Detect which cell encompasses the target text, then output its (X, Y) center coordinate. 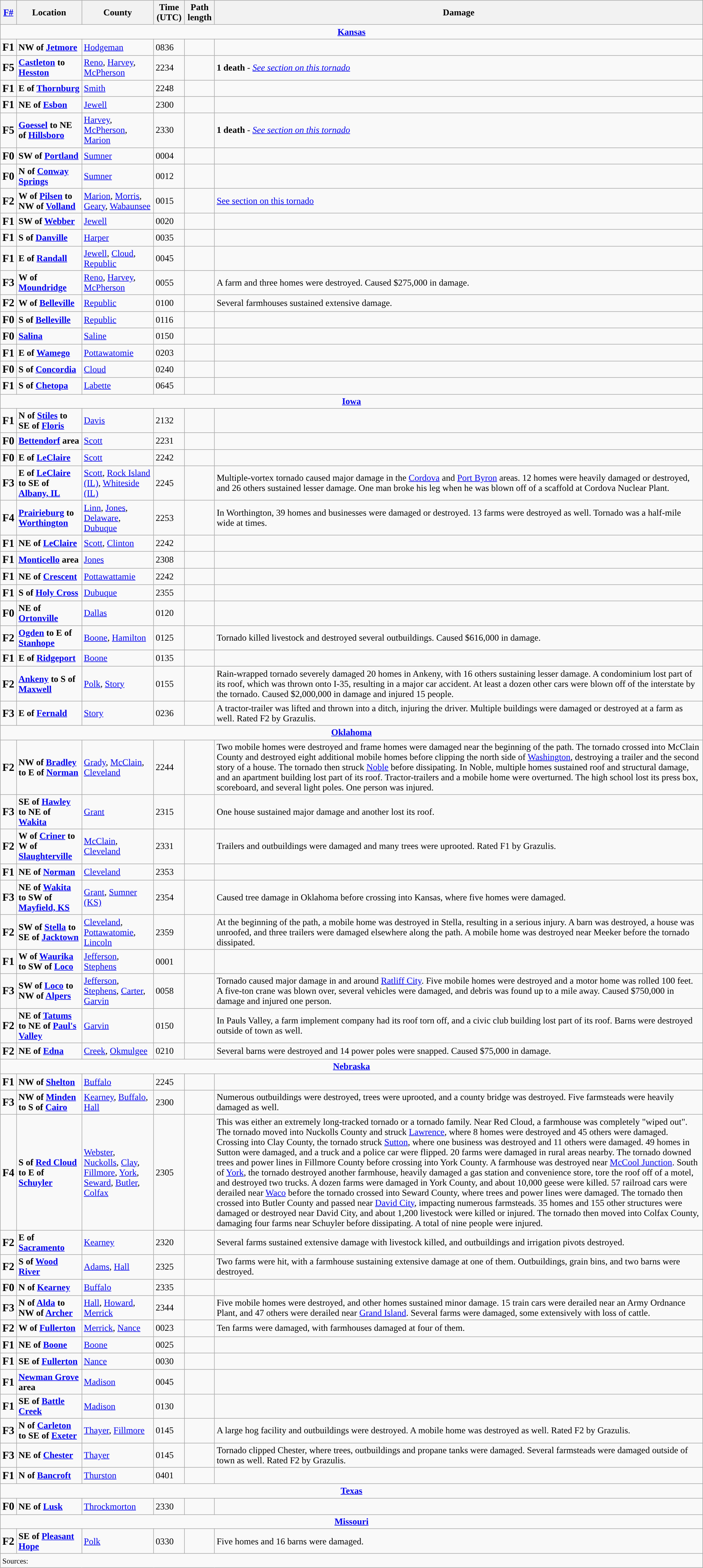
Creek, Okmulgee (118, 1051)
Thayer, Fillmore (118, 1431)
NE of Ortonville (49, 613)
0210 (169, 1051)
SE of Hawley to NE of Wakita (49, 812)
Saline (118, 336)
0055 (169, 283)
Garvin (118, 1025)
Several barns were destroyed and 14 power poles were snapped. Caused $75,000 in damage. (459, 1051)
2335 (169, 1287)
Jefferson, Stephens (118, 962)
Dallas (118, 613)
Merrick, Nance (118, 1328)
0203 (169, 353)
Harvey, McPherson, Marion (118, 130)
Newman Grove area (49, 1382)
0025 (169, 1345)
Scott, Clinton (118, 543)
E of Ridgeport (49, 658)
NW of Bradley to E of Norman (49, 767)
2353 (169, 872)
Cloud (118, 369)
Hall, Howard, Merrick (118, 1308)
SE of Battle Creek (49, 1406)
NE of Norman (49, 872)
Grant (118, 812)
Trailers and outbuildings were damaged and many trees were uprooted. Rated F1 by Grazulis. (459, 846)
2344 (169, 1308)
NE of LeClaire (49, 543)
0058 (169, 991)
Cleveland, Pottawatomie, Lincoln (118, 932)
N of Bancroft (49, 1476)
S of Danville (49, 238)
Kearney, Buffalo, Hall (118, 1103)
0012 (169, 176)
0030 (169, 1361)
Several farms sustained extensive damage with livestock killed, and outbuildings and irrigation pivots destroyed. (459, 1242)
Iowa (351, 401)
Castleton to Hesston (49, 68)
McClain, Cleveland (118, 846)
SW of Portland (49, 156)
0004 (169, 156)
0020 (169, 221)
NE of Crescent (49, 576)
Jewell, Cloud, Republic (118, 258)
2354 (169, 897)
NE of Edna (49, 1051)
S of Belleville (49, 320)
Monticello area (49, 560)
S of Chetopa (49, 386)
NE of Esbon (49, 105)
S of Red Cloud to E of Schuyler (49, 1172)
W of Pilsen to NW of Volland (49, 200)
Harper (118, 238)
SE of Pleasant Hope (49, 1541)
F# (8, 13)
2331 (169, 846)
A farm and three homes were destroyed. Caused $275,000 in damage. (459, 283)
SW of Stella to SE of Jacktown (49, 932)
NE of Boone (49, 1345)
0836 (169, 47)
Jefferson, Stephens, Carter, Garvin (118, 991)
Five homes and 16 barns were damaged. (459, 1541)
0023 (169, 1328)
Path length (200, 13)
0330 (169, 1541)
Nebraska (351, 1067)
Pottawatomie (118, 353)
Missouri (351, 1522)
Two farms were hit, with a farmhouse sustaining extensive damage at one of them. Outbuildings, grain bins, and two barns were destroyed. (459, 1267)
0015 (169, 200)
E of Thornburg (49, 88)
0120 (169, 613)
0240 (169, 369)
0236 (169, 713)
Polk (118, 1541)
Thurston (118, 1476)
2132 (169, 420)
Tornado killed livestock and destroyed several outbuildings. Caused $616,000 in damage. (459, 638)
Grady, McClain, Cleveland (118, 767)
Ogden to E of Stanhope (49, 638)
2308 (169, 560)
Webster, Nuckolls, Clay, Fillmore, York, Seward, Butler, Colfax (118, 1172)
Caused tree damage in Oklahoma before crossing into Kansas, where five homes were damaged. (459, 897)
Linn, Jones, Delaware, Dubuque (118, 518)
Cleveland (118, 872)
See section on this tornado (459, 200)
Prairieburg to Worthington (49, 518)
2253 (169, 518)
SE of Fullerton (49, 1361)
Location (49, 13)
0155 (169, 684)
Oklahoma (351, 733)
Scott, Rock Island (IL), Whiteside (IL) (118, 483)
2320 (169, 1242)
Hodgeman (118, 47)
N of Conway Springs (49, 176)
Sources: (351, 1560)
SW of Loco to NW of Alpers (49, 991)
Dubuque (118, 593)
2231 (169, 441)
Ankeny to S of Maxwell (49, 684)
One house sustained major damage and another lost its roof. (459, 812)
Polk, Story (118, 684)
Thayer (118, 1455)
0100 (169, 303)
E of Sacramento (49, 1242)
Throckmorton (118, 1506)
W of Moundridge (49, 283)
0001 (169, 962)
SW of Webber (49, 221)
Jones (118, 560)
NW of Minden to S of Cairo (49, 1103)
A large hog facility and outbuildings were destroyed. A mobile home was destroyed as well. Rated F2 by Grazulis. (459, 1431)
Bettendorf area (49, 441)
0035 (169, 238)
2315 (169, 812)
E of Fernald (49, 713)
N of Kearney (49, 1287)
Damage (459, 13)
NE of Wakita to SW of Mayfield, KS (49, 897)
W of Criner to W of Slaughterville (49, 846)
0645 (169, 386)
N of Alda to NW of Archer (49, 1308)
2305 (169, 1172)
0401 (169, 1476)
Several farmhouses sustained extensive damage. (459, 303)
In Worthington, 39 homes and businesses were damaged or destroyed. 13 farms were destroyed as well. Tornado was a half-mile wide at times. (459, 518)
0116 (169, 320)
Kearney (118, 1242)
NE of Tatums to NE of Paul's Valley (49, 1025)
W of Belleville (49, 303)
NW of Jetmore (49, 47)
2359 (169, 932)
NE of Lusk (49, 1506)
S of Wood River (49, 1267)
0125 (169, 638)
Adams, Hall (118, 1267)
Grant, Sumner (KS) (118, 897)
E of Wamego (49, 353)
N of Stiles to SE of Floris (49, 420)
E of LeClaire to SE of Albany, IL (49, 483)
0135 (169, 658)
Time (UTC) (169, 13)
Texas (351, 1491)
Salina (49, 336)
S of Concordia (49, 369)
Nance (118, 1361)
E of LeClaire (49, 457)
E of Randall (49, 258)
Labette (118, 386)
County (118, 13)
W of Waurika to SW of Loco (49, 962)
NE of Chester (49, 1455)
Goessel to NE of Hillsboro (49, 130)
Story (118, 713)
Pottawattamie (118, 576)
NW of Shelton (49, 1082)
2248 (169, 88)
W of Fullerton (49, 1328)
2355 (169, 593)
0130 (169, 1406)
Ten farms were damaged, with farmhouses damaged at four of them. (459, 1328)
Smith (118, 88)
2244 (169, 767)
S of Holy Cross (49, 593)
2234 (169, 68)
Boone, Hamilton (118, 638)
Numerous outbuildings were destroyed, trees were uprooted, and a county bridge was destroyed. Five farmsteads were heavily damaged as well. (459, 1103)
N of Carleton to SE of Exeter (49, 1431)
2325 (169, 1267)
Davis (118, 420)
Marion, Morris, Geary, Wabaunsee (118, 200)
Kansas (351, 32)
